Return the (x, y) coordinate for the center point of the cell that contains the specified text.  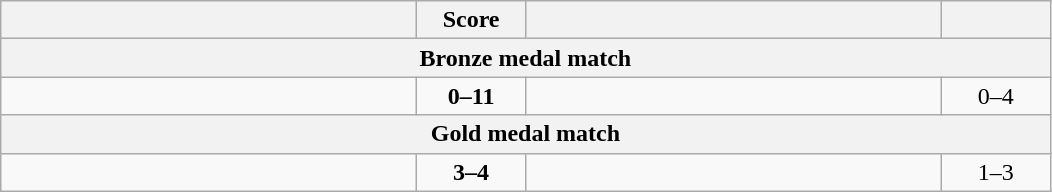
1–3 (996, 172)
Score (472, 20)
Bronze medal match (526, 58)
0–11 (472, 96)
3–4 (472, 172)
Gold medal match (526, 134)
0–4 (996, 96)
